Find where the given text appears and provide that cell's center as (X, Y) coordinate. 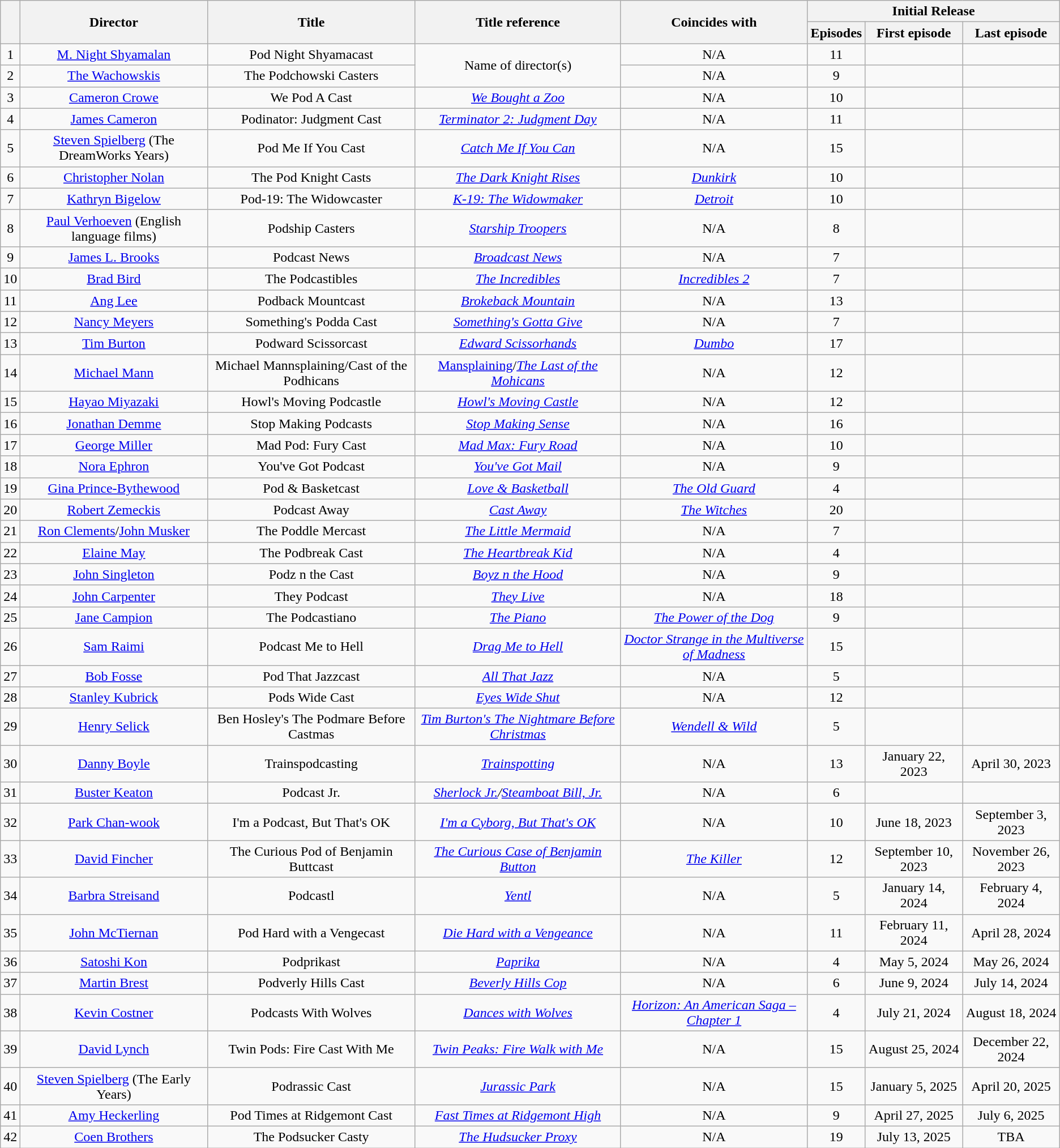
30 (10, 763)
Tim Burton's The Nightmare Before Christmas (518, 727)
Name of director(s) (518, 65)
The Podcastibles (311, 279)
Edward Scissorhands (518, 344)
The Dark Knight Rises (518, 177)
22 (10, 553)
Stop Making Podcasts (311, 424)
We Bought a Zoo (518, 97)
Ron Clements/John Musker (114, 531)
24 (10, 596)
36 (10, 962)
M. Night Shyamalan (114, 54)
23 (10, 574)
Podback Mountcast (311, 301)
They Live (518, 596)
Title reference (518, 22)
I'm a Cyborg, But That's OK (518, 822)
Podverly Hills Cast (311, 983)
Podcast News (311, 257)
Sherlock Jr./Steamboat Bill, Jr. (518, 793)
Pod Hard with a Vengecast (311, 932)
Twin Pods: Fire Cast With Me (311, 1049)
Michael Mann (114, 373)
The Little Mermaid (518, 531)
February 11, 2024 (914, 932)
July 21, 2024 (914, 1013)
Something's Gotta Give (518, 322)
April 20, 2025 (1011, 1086)
Pod Times at Ridgemont Cast (311, 1115)
Podcasts With Wolves (311, 1013)
Pod & Basketcast (311, 488)
21 (10, 531)
December 22, 2024 (1011, 1049)
42 (10, 1137)
Stop Making Sense (518, 424)
Mad Max: Fury Road (518, 445)
The Poddle Mercast (311, 531)
Starship Troopers (518, 228)
David Lynch (114, 1049)
3 (10, 97)
Dumbo (714, 344)
29 (10, 727)
The Wachowskis (114, 76)
Paul Verhoeven (English language films) (114, 228)
You've Got Mail (518, 467)
Paprika (518, 962)
Nancy Meyers (114, 322)
Wendell & Wild (714, 727)
Yentl (518, 896)
We Pod A Cast (311, 97)
January 14, 2024 (914, 896)
The Piano (518, 617)
Director (114, 22)
The Heartbreak Kid (518, 553)
Gina Prince-Bythewood (114, 488)
38 (10, 1013)
John Singleton (114, 574)
Kathryn Bigelow (114, 199)
They Podcast (311, 596)
Pod Me If You Cast (311, 148)
The Podbreak Cast (311, 553)
Jonathan Demme (114, 424)
41 (10, 1115)
All That Jazz (518, 676)
August 25, 2024 (914, 1049)
Podcastl (311, 896)
Boyz n the Hood (518, 574)
Podcast Jr. (311, 793)
Howl's Moving Podcastle (311, 402)
The Podcastiano (311, 617)
The Curious Pod of Benjamin Buttcast (311, 859)
K-19: The Widowmaker (518, 199)
May 26, 2024 (1011, 962)
Steven Spielberg (The Early Years) (114, 1086)
32 (10, 822)
Christopher Nolan (114, 177)
Buster Keaton (114, 793)
Stanley Kubrick (114, 698)
Podcast Away (311, 510)
Dunkirk (714, 177)
David Fincher (114, 859)
Beverly Hills Cop (518, 983)
Podprikast (311, 962)
37 (10, 983)
February 4, 2024 (1011, 896)
June 18, 2023 (914, 822)
The Old Guard (714, 488)
Podcast Me to Hell (311, 647)
Initial Release (933, 11)
The Witches (714, 510)
John Carpenter (114, 596)
Podinator: Judgment Cast (311, 119)
Park Chan-wook (114, 822)
Mad Pod: Fury Cast (311, 445)
July 14, 2024 (1011, 983)
Twin Peaks: Fire Walk with Me (518, 1049)
Detroit (714, 199)
31 (10, 793)
September 10, 2023 (914, 859)
January 5, 2025 (914, 1086)
Pod That Jazzcast (311, 676)
Podrassic Cast (311, 1086)
The Power of the Dog (714, 617)
Cast Away (518, 510)
Pods Wide Cast (311, 698)
Cameron Crowe (114, 97)
Brokeback Mountain (518, 301)
Bob Fosse (114, 676)
The Killer (714, 859)
Trainspodcasting (311, 763)
Catch Me If You Can (518, 148)
35 (10, 932)
Amy Heckerling (114, 1115)
June 9, 2024 (914, 983)
Drag Me to Hell (518, 647)
The Pod Knight Casts (311, 177)
George Miller (114, 445)
November 26, 2023 (1011, 859)
Sam Raimi (114, 647)
14 (10, 373)
Dances with Wolves (518, 1013)
Jane Campion (114, 617)
Hayao Miyazaki (114, 402)
Title (311, 22)
Mansplaining/The Last of the Mohicans (518, 373)
TBA (1011, 1137)
Podship Casters (311, 228)
Horizon: An American Saga – Chapter 1 (714, 1013)
April 28, 2024 (1011, 932)
26 (10, 647)
Ang Lee (114, 301)
28 (10, 698)
Elaine May (114, 553)
Brad Bird (114, 279)
Trainspotting (518, 763)
July 6, 2025 (1011, 1115)
Incredibles 2 (714, 279)
33 (10, 859)
April 27, 2025 (914, 1115)
I'm a Podcast, But That's OK (311, 822)
Fast Times at Ridgemont High (518, 1115)
40 (10, 1086)
Michael Mannsplaining/Cast of the Podhicans (311, 373)
Jurassic Park (518, 1086)
2 (10, 76)
Love & Basketball (518, 488)
Howl's Moving Castle (518, 402)
September 3, 2023 (1011, 822)
April 30, 2023 (1011, 763)
Kevin Costner (114, 1013)
You've Got Podcast (311, 467)
The Curious Case of Benjamin Button (518, 859)
August 18, 2024 (1011, 1013)
James Cameron (114, 119)
1 (10, 54)
May 5, 2024 (914, 962)
Ben Hosley's The Podmare Before Castmas (311, 727)
Danny Boyle (114, 763)
25 (10, 617)
July 13, 2025 (914, 1137)
Doctor Strange in the Multiverse of Madness (714, 647)
Eyes Wide Shut (518, 698)
James L. Brooks (114, 257)
Martin Brest (114, 983)
The Hudsucker Proxy (518, 1137)
Barbra Streisand (114, 896)
39 (10, 1049)
The Incredibles (518, 279)
John McTiernan (114, 932)
27 (10, 676)
Broadcast News (518, 257)
Henry Selick (114, 727)
January 22, 2023 (914, 763)
Robert Zemeckis (114, 510)
Coincides with (714, 22)
Coen Brothers (114, 1137)
Something's Podda Cast (311, 322)
Podward Scissorcast (311, 344)
The Podsucker Casty (311, 1137)
Pod-19: The Widowcaster (311, 199)
Pod Night Shyamacast (311, 54)
Tim Burton (114, 344)
Nora Ephron (114, 467)
The Podchowski Casters (311, 76)
Die Hard with a Vengeance (518, 932)
Steven Spielberg (The DreamWorks Years) (114, 148)
Episodes (836, 33)
Podz n the Cast (311, 574)
34 (10, 896)
Terminator 2: Judgment Day (518, 119)
First episode (914, 33)
Satoshi Kon (114, 962)
Last episode (1011, 33)
